Extract the [X, Y] coordinate from the center of the cell holding the provided text.  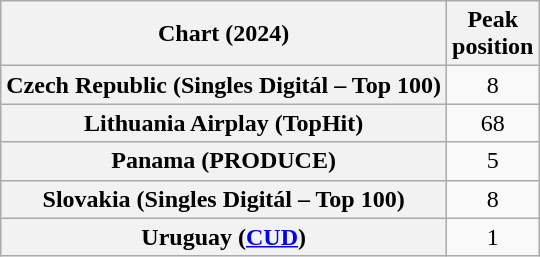
Czech Republic (Singles Digitál – Top 100) [224, 85]
68 [493, 123]
Uruguay (CUD) [224, 237]
Slovakia (Singles Digitál – Top 100) [224, 199]
1 [493, 237]
Lithuania Airplay (TopHit) [224, 123]
5 [493, 161]
Peakposition [493, 34]
Chart (2024) [224, 34]
Panama (PRODUCE) [224, 161]
